Determine the [X, Y] coordinate at the center of the cell enclosing the given text.  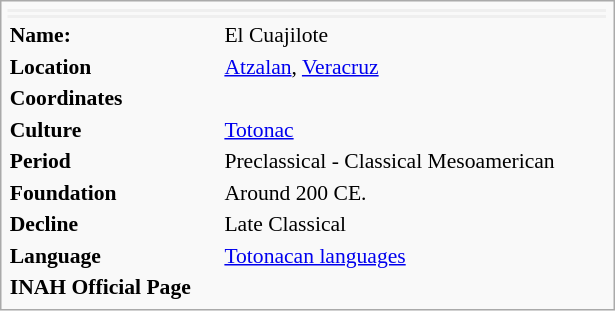
Coordinates [114, 98]
Around 200 CE. [414, 192]
Period [114, 161]
Foundation [114, 192]
Totonacan languages [414, 255]
INAH Official Page [114, 287]
Name: [114, 35]
Decline [114, 224]
Location [114, 66]
Preclassical - Classical Mesoamerican [414, 161]
Atzalan, Veracruz [414, 66]
Culture [114, 129]
Totonac [414, 129]
El Cuajilote [414, 35]
Language [114, 255]
Late Classical [414, 224]
